Find where the given text appears and provide that cell's center as [x, y] coordinate. 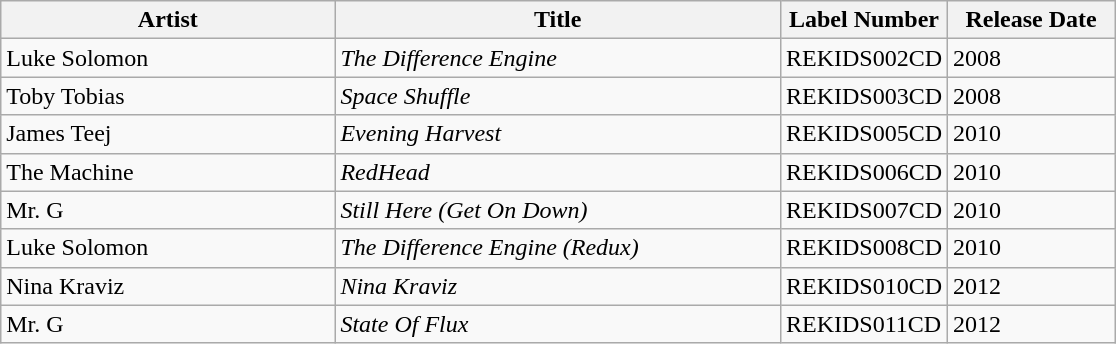
Evening Harvest [558, 134]
REKIDS003CD [864, 96]
The Difference Engine (Redux) [558, 248]
Release Date [1032, 20]
REKIDS008CD [864, 248]
Space Shuffle [558, 96]
REKIDS006CD [864, 172]
RedHead [558, 172]
REKIDS011CD [864, 324]
James Teej [168, 134]
Label Number [864, 20]
Toby Tobias [168, 96]
Still Here (Get On Down) [558, 210]
Artist [168, 20]
REKIDS007CD [864, 210]
The Machine [168, 172]
The Difference Engine [558, 58]
Title [558, 20]
REKIDS002CD [864, 58]
REKIDS010CD [864, 286]
State Of Flux [558, 324]
REKIDS005CD [864, 134]
